Capture the cell that displays the provided text and extract its (X, Y) central coordinate. 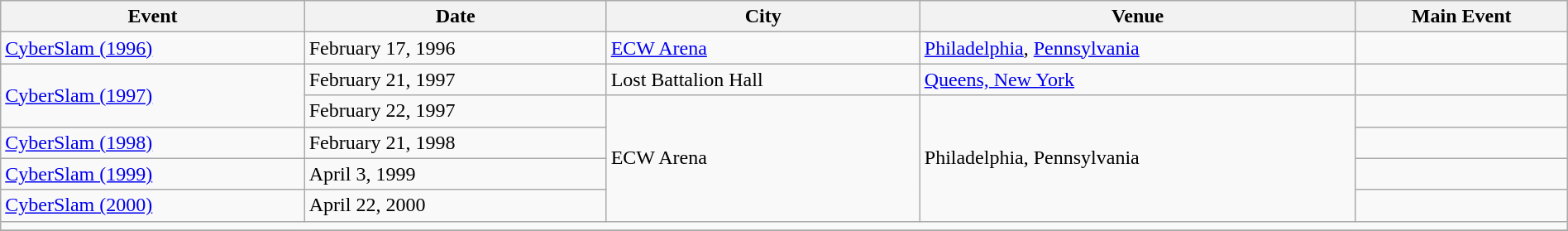
February 21, 1998 (455, 142)
February 22, 1997 (455, 111)
CyberSlam (1996) (152, 48)
Date (455, 17)
CyberSlam (1997) (152, 95)
Venue (1138, 17)
April 22, 2000 (455, 205)
Event (152, 17)
April 3, 1999 (455, 174)
February 21, 1997 (455, 79)
CyberSlam (2000) (152, 205)
CyberSlam (1998) (152, 142)
Queens, New York (1138, 79)
February 17, 1996 (455, 48)
City (762, 17)
Main Event (1461, 17)
CyberSlam (1999) (152, 174)
Lost Battalion Hall (762, 79)
